Return (X, Y) of the center of cell containing provided text 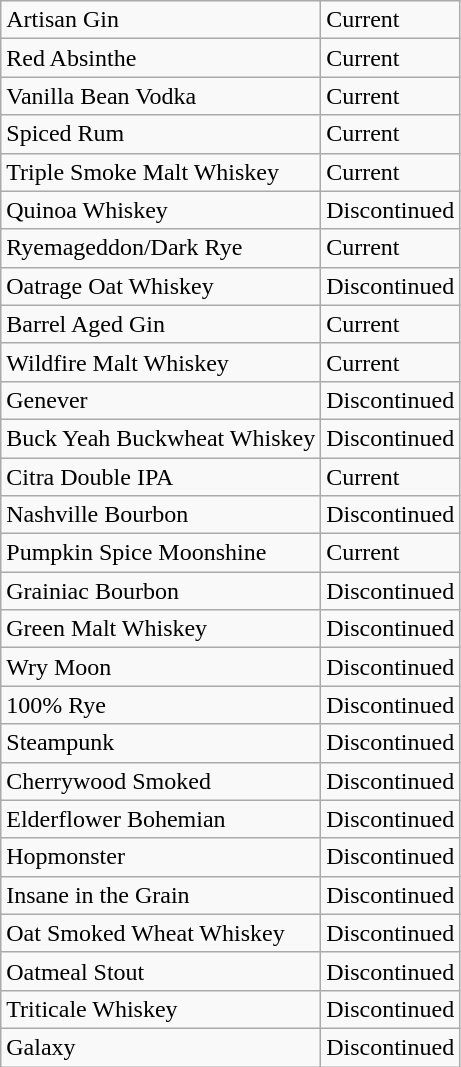
Buck Yeah Buckwheat Whiskey (161, 438)
Quinoa Whiskey (161, 210)
Citra Double IPA (161, 477)
Hopmonster (161, 857)
Barrel Aged Gin (161, 324)
Elderflower Bohemian (161, 819)
Nashville Bourbon (161, 515)
Galaxy (161, 1047)
Cherrywood Smoked (161, 781)
Insane in the Grain (161, 895)
Pumpkin Spice Moonshine (161, 553)
100% Rye (161, 705)
Green Malt Whiskey (161, 629)
Vanilla Bean Vodka (161, 96)
Genever (161, 400)
Spiced Rum (161, 134)
Oat Smoked Wheat Whiskey (161, 933)
Oatmeal Stout (161, 971)
Oatrage Oat Whiskey (161, 286)
Red Absinthe (161, 58)
Ryemageddon/Dark Rye (161, 248)
Triticale Whiskey (161, 1009)
Triple Smoke Malt Whiskey (161, 172)
Wildfire Malt Whiskey (161, 362)
Wry Moon (161, 667)
Artisan Gin (161, 20)
Steampunk (161, 743)
Grainiac Bourbon (161, 591)
